Extract the [x, y] coordinate from the center of the cell holding the provided text.  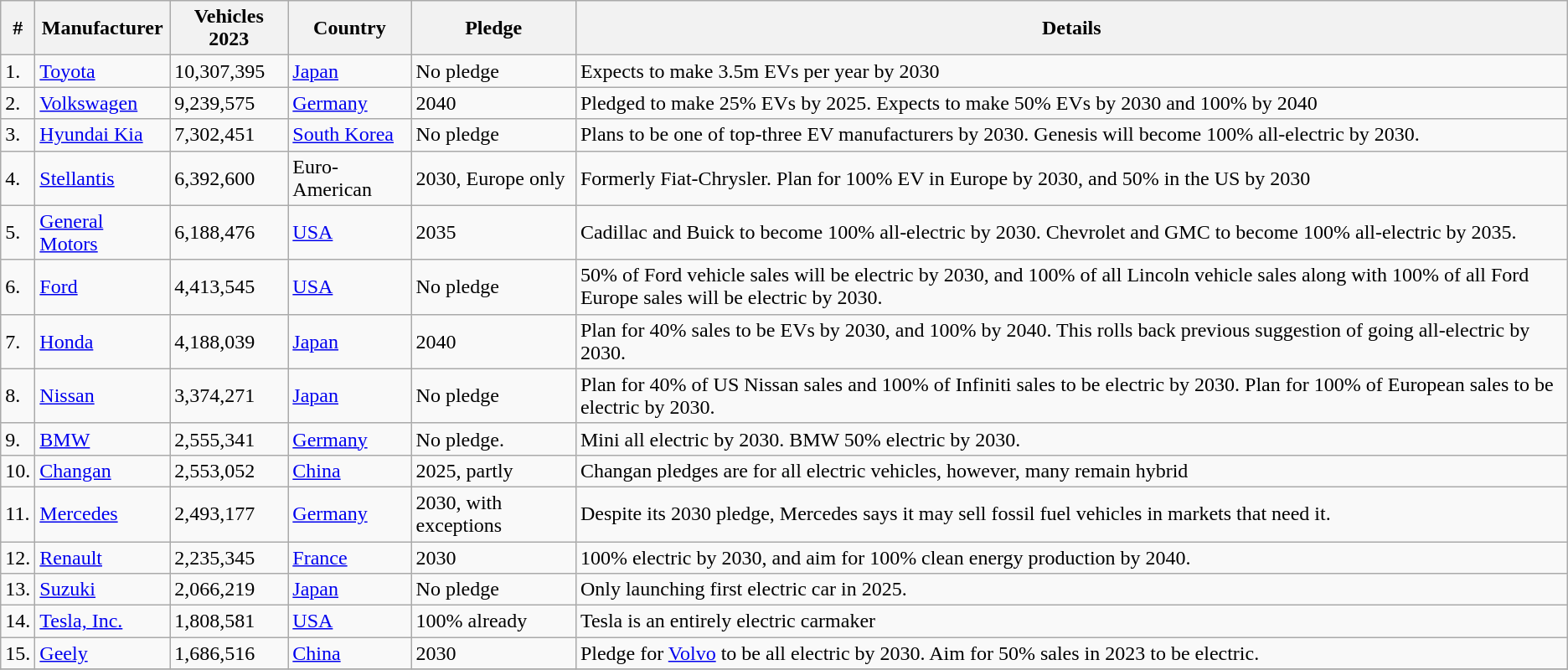
South Korea [350, 135]
Stellantis [102, 178]
2,553,052 [230, 471]
# [18, 28]
10,307,395 [230, 71]
4. [18, 178]
Geely [102, 653]
10. [18, 471]
13. [18, 590]
Tesla is an entirely electric carmaker [1071, 621]
14. [18, 621]
Suzuki [102, 590]
Plan for 40% sales to be EVs by 2030, and 100% by 2040. This rolls back previous suggestion of going all-electric by 2030. [1071, 342]
Changan [102, 471]
100% electric by 2030, and aim for 100% clean energy production by 2040. [1071, 557]
2030, Europe only [493, 178]
9. [18, 439]
Tesla, Inc. [102, 621]
Pledged to make 25% EVs by 2025. Expects to make 50% EVs by 2030 and 100% by 2040 [1071, 103]
Only launching first electric car in 2025. [1071, 590]
3. [18, 135]
Plan for 40% of US Nissan sales and 100% of Infiniti sales to be electric by 2030. Plan for 100% of European sales to be electric by 2030. [1071, 395]
3,374,271 [230, 395]
12. [18, 557]
France [350, 557]
15. [18, 653]
Plans to be one of top-three EV manufacturers by 2030. Genesis will become 100% all-electric by 2030. [1071, 135]
Pledge [493, 28]
6,392,600 [230, 178]
2,493,177 [230, 514]
Volkswagen [102, 103]
5. [18, 233]
No pledge. [493, 439]
2030, with exceptions [493, 514]
Mercedes [102, 514]
1. [18, 71]
1,686,516 [230, 653]
Vehicles 2023 [230, 28]
Honda [102, 342]
Cadillac and Buick to become 100% all-electric by 2030. Chevrolet and GMC to become 100% all-electric by 2035. [1071, 233]
4,413,545 [230, 286]
2. [18, 103]
Ford [102, 286]
Toyota [102, 71]
2,066,219 [230, 590]
2,555,341 [230, 439]
2,235,345 [230, 557]
Pledge for Volvo to be all electric by 2030. Aim for 50% sales in 2023 to be electric. [1071, 653]
Formerly Fiat-Chrysler. Plan for 100% EV in Europe by 2030, and 50% in the US by 2030 [1071, 178]
7. [18, 342]
9,239,575 [230, 103]
Changan pledges are for all electric vehicles, however, many remain hybrid [1071, 471]
100% already [493, 621]
Expects to make 3.5m EVs per year by 2030 [1071, 71]
Hyundai Kia [102, 135]
11. [18, 514]
1,808,581 [230, 621]
8. [18, 395]
6,188,476 [230, 233]
BMW [102, 439]
Manufacturer [102, 28]
4,188,039 [230, 342]
Country [350, 28]
2035 [493, 233]
7,302,451 [230, 135]
General Motors [102, 233]
Despite its 2030 pledge, Mercedes says it may sell fossil fuel vehicles in markets that need it. [1071, 514]
Renault [102, 557]
Nissan [102, 395]
Mini all electric by 2030. BMW 50% electric by 2030. [1071, 439]
Details [1071, 28]
2025, partly [493, 471]
Euro-American [350, 178]
6. [18, 286]
